Pinpoint the cell where the given text exists, returning its [x, y] midpoint coordinate. 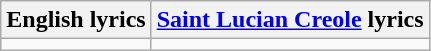
English lyrics [76, 20]
Saint Lucian Creole lyrics [290, 20]
